Capture the cell that displays the provided text and extract its [X, Y] central coordinate. 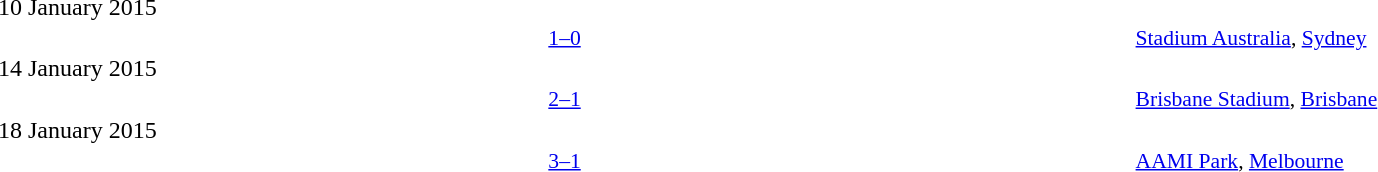
2–1 [564, 99]
1–0 [564, 38]
